From the cell containing the given text, extract its center point as [x, y] coordinate. 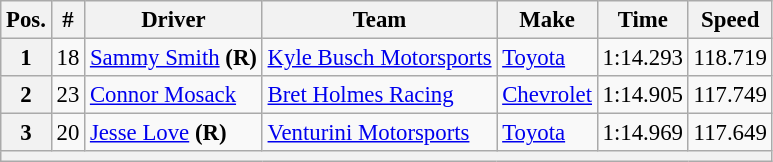
Sammy Smith (R) [174, 58]
23 [68, 95]
Jesse Love (R) [174, 133]
Time [642, 20]
Make [547, 20]
Speed [730, 20]
Pos. [26, 20]
1 [26, 58]
2 [26, 95]
117.749 [730, 95]
117.649 [730, 133]
1:14.969 [642, 133]
Bret Holmes Racing [380, 95]
18 [68, 58]
1:14.293 [642, 58]
Team [380, 20]
Venturini Motorsports [380, 133]
1:14.905 [642, 95]
3 [26, 133]
Connor Mosack [174, 95]
Chevrolet [547, 95]
118.719 [730, 58]
Kyle Busch Motorsports [380, 58]
20 [68, 133]
# [68, 20]
Driver [174, 20]
